Output the (x, y) coordinate of the center of the cell containing the given text.  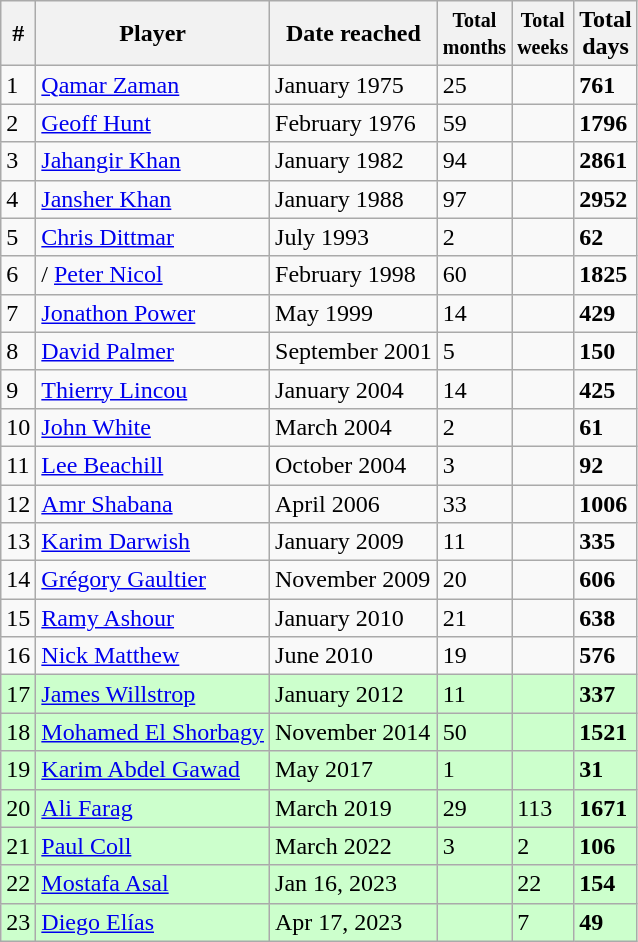
113 (543, 808)
1825 (606, 275)
October 2004 (354, 465)
Jan 16, 2023 (354, 884)
12 (18, 503)
Qamar Zaman (153, 85)
49 (606, 922)
Amr Shabana (153, 503)
Jonathon Power (153, 313)
61 (606, 427)
29 (474, 808)
92 (606, 465)
November 2009 (354, 580)
James Willstrop (153, 694)
429 (606, 313)
June 2010 (354, 656)
March 2019 (354, 808)
January 2012 (354, 694)
337 (606, 694)
April 2006 (354, 503)
335 (606, 542)
Karim Abdel Gawad (153, 770)
Chris Dittmar (153, 237)
9 (18, 389)
January 1988 (354, 199)
6 (18, 275)
761 (606, 85)
February 1976 (354, 123)
Thierry Lincou (153, 389)
Totaldays (606, 34)
January 1975 (354, 85)
18 (18, 732)
154 (606, 884)
576 (606, 656)
2952 (606, 199)
10 (18, 427)
4 (18, 199)
January 2010 (354, 618)
Nick Matthew (153, 656)
8 (18, 351)
/ Peter Nicol (153, 275)
23 (18, 922)
March 2022 (354, 846)
94 (474, 161)
13 (18, 542)
Geoff Hunt (153, 123)
Date reached (354, 34)
Player (153, 34)
33 (474, 503)
59 (474, 123)
17 (18, 694)
Totalmonths (474, 34)
1671 (606, 808)
March 2004 (354, 427)
16 (18, 656)
Grégory Gaultier (153, 580)
25 (474, 85)
January 2009 (354, 542)
Apr 17, 2023 (354, 922)
15 (18, 618)
November 2014 (354, 732)
Mohamed El Shorbagy (153, 732)
1006 (606, 503)
Mostafa Asal (153, 884)
97 (474, 199)
May 1999 (354, 313)
425 (606, 389)
106 (606, 846)
John White (153, 427)
February 1998 (354, 275)
# (18, 34)
1796 (606, 123)
July 1993 (354, 237)
Paul Coll (153, 846)
Jansher Khan (153, 199)
Jahangir Khan (153, 161)
Lee Beachill (153, 465)
David Palmer (153, 351)
606 (606, 580)
50 (474, 732)
January 2004 (354, 389)
Karim Darwish (153, 542)
May 2017 (354, 770)
2861 (606, 161)
Ali Farag (153, 808)
Totalweeks (543, 34)
31 (606, 770)
January 1982 (354, 161)
62 (606, 237)
150 (606, 351)
Ramy Ashour (153, 618)
September 2001 (354, 351)
60 (474, 275)
638 (606, 618)
Diego Elías (153, 922)
1521 (606, 732)
